Scan for the cell matching the given text and deliver its (X, Y) coordinate at center. 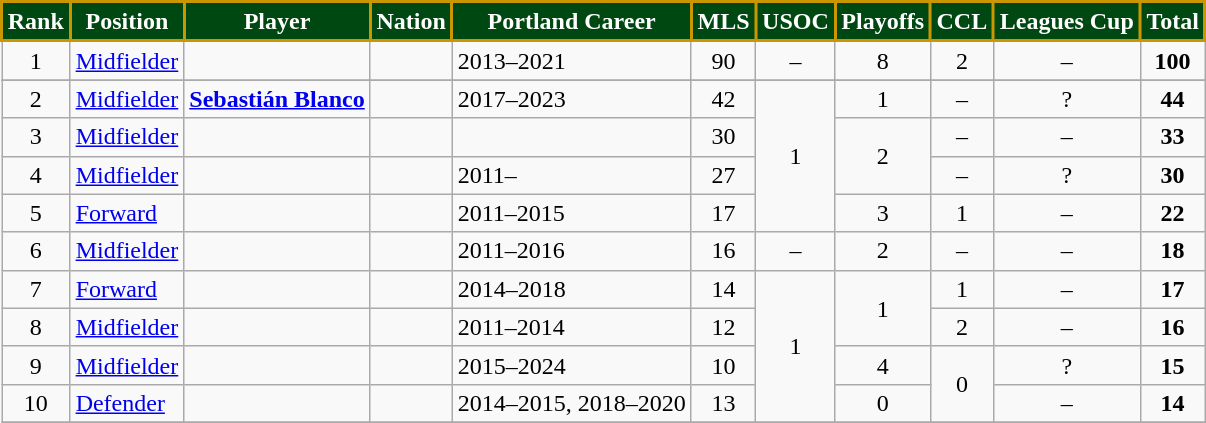
22 (1172, 213)
15 (1172, 365)
Nation (411, 22)
18 (1172, 251)
2017–2023 (572, 99)
2013–2021 (572, 60)
2011–2016 (572, 251)
Leagues Cup (1066, 22)
Playoffs (882, 22)
Sebastián Blanco (277, 99)
9 (36, 365)
42 (724, 99)
44 (1172, 99)
Rank (36, 22)
MLS (724, 22)
CCL (962, 22)
13 (724, 403)
7 (36, 289)
33 (1172, 137)
Player (277, 22)
2011– (572, 175)
2014–2015, 2018–2020 (572, 403)
100 (1172, 60)
2011–2015 (572, 213)
27 (724, 175)
5 (36, 213)
2014–2018 (572, 289)
12 (724, 327)
Position (127, 22)
2015–2024 (572, 365)
6 (36, 251)
Portland Career (572, 22)
Defender (127, 403)
Total (1172, 22)
2011–2014 (572, 327)
USOC (796, 22)
90 (724, 60)
